Locate the cell with the specified text and output its (x, y) center coordinate. 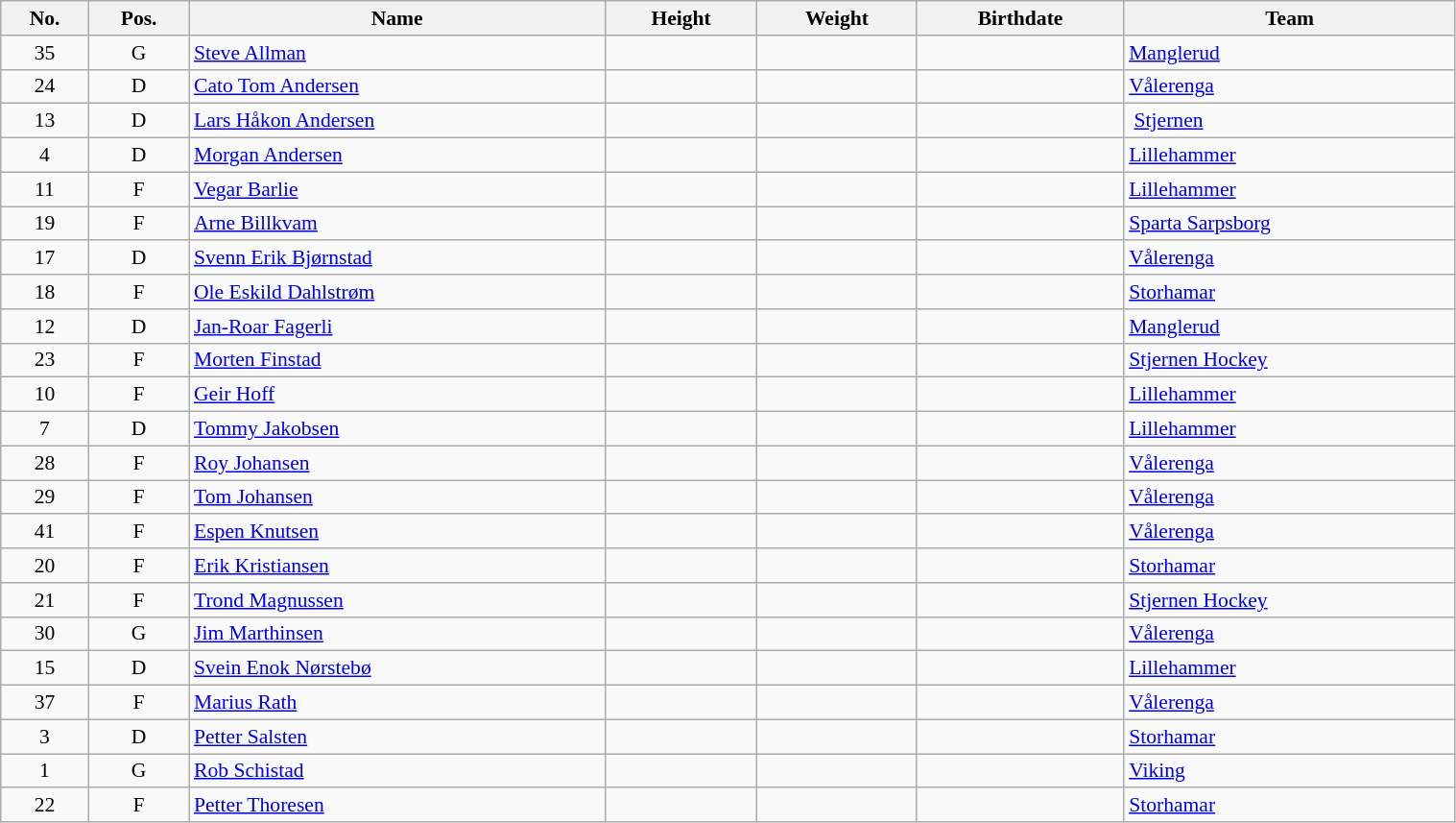
Arne Billkvam (397, 224)
30 (45, 634)
10 (45, 395)
Birthdate (1020, 18)
Rob Schistad (397, 771)
Pos. (138, 18)
11 (45, 189)
Marius Rath (397, 703)
1 (45, 771)
Geir Hoff (397, 395)
17 (45, 258)
Tommy Jakobsen (397, 429)
Erik Kristiansen (397, 566)
18 (45, 292)
Lars Håkon Andersen (397, 121)
Svenn Erik Bjørnstad (397, 258)
Cato Tom Andersen (397, 86)
Roy Johansen (397, 463)
35 (45, 53)
Weight (837, 18)
37 (45, 703)
29 (45, 497)
19 (45, 224)
Petter Thoresen (397, 806)
Morgan Andersen (397, 156)
Vegar Barlie (397, 189)
Steve Allman (397, 53)
Jim Marthinsen (397, 634)
4 (45, 156)
Height (680, 18)
No. (45, 18)
Trond Magnussen (397, 600)
Tom Johansen (397, 497)
22 (45, 806)
Name (397, 18)
Petter Salsten (397, 737)
Svein Enok Nørstebø (397, 668)
7 (45, 429)
Team (1290, 18)
12 (45, 327)
20 (45, 566)
21 (45, 600)
Viking (1290, 771)
Sparta Sarpsborg (1290, 224)
Ole Eskild Dahlstrøm (397, 292)
13 (45, 121)
Stjernen (1290, 121)
Jan-Roar Fagerli (397, 327)
24 (45, 86)
3 (45, 737)
41 (45, 532)
Espen Knutsen (397, 532)
28 (45, 463)
23 (45, 360)
Morten Finstad (397, 360)
15 (45, 668)
